Scan for the cell matching the given text and deliver its (X, Y) coordinate at center. 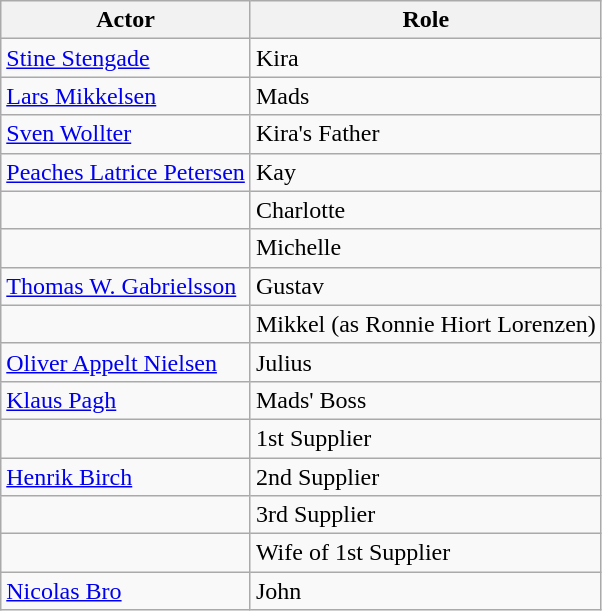
Oliver Appelt Nielsen (126, 362)
Charlotte (426, 210)
Mikkel (as Ronnie Hiort Lorenzen) (426, 324)
Kira (426, 58)
Gustav (426, 286)
Henrik Birch (126, 477)
Michelle (426, 248)
John (426, 591)
Klaus Pagh (126, 400)
Mads' Boss (426, 400)
Lars Mikkelsen (126, 96)
1st Supplier (426, 438)
Role (426, 20)
3rd Supplier (426, 515)
Kay (426, 172)
Thomas W. Gabrielsson (126, 286)
Wife of 1st Supplier (426, 553)
Julius (426, 362)
Nicolas Bro (126, 591)
Mads (426, 96)
Kira's Father (426, 134)
Actor (126, 20)
Stine Stengade (126, 58)
2nd Supplier (426, 477)
Peaches Latrice Petersen (126, 172)
Sven Wollter (126, 134)
